Identify which cell holds the provided text, then report its (X, Y) central coordinate. 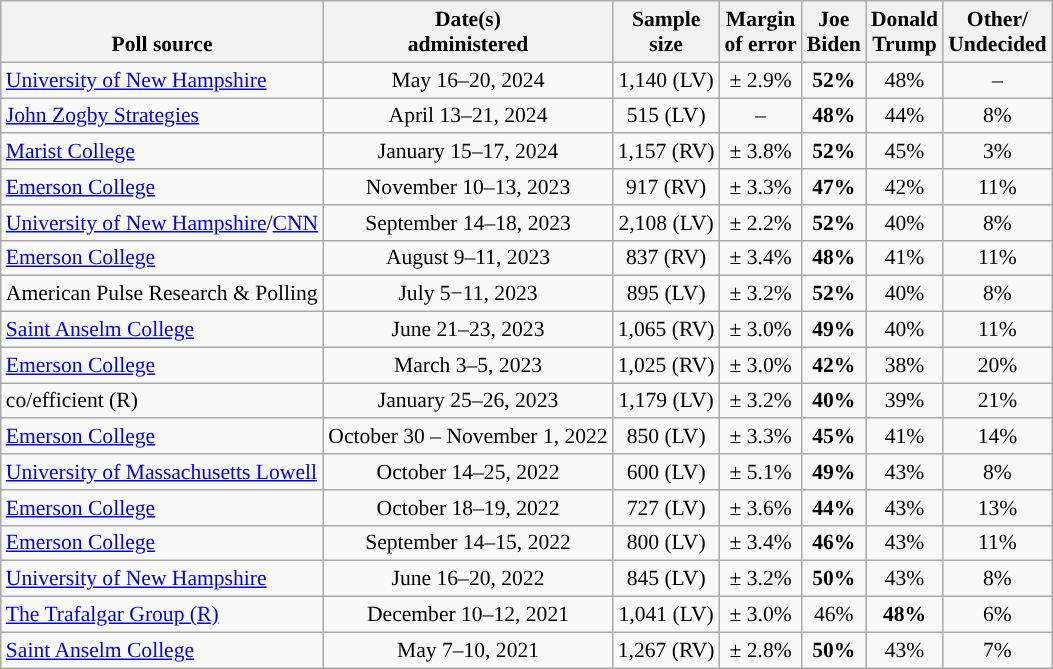
1,041 (LV) (666, 615)
October 14–25, 2022 (468, 472)
895 (LV) (666, 294)
1,267 (RV) (666, 650)
May 16–20, 2024 (468, 80)
727 (LV) (666, 508)
Date(s)administered (468, 32)
October 30 – November 1, 2022 (468, 437)
837 (RV) (666, 258)
JoeBiden (834, 32)
April 13–21, 2024 (468, 116)
600 (LV) (666, 472)
14% (997, 437)
± 2.8% (760, 650)
21% (997, 401)
39% (904, 401)
± 3.6% (760, 508)
± 2.2% (760, 223)
1,025 (RV) (666, 365)
1,179 (LV) (666, 401)
September 14–15, 2022 (468, 543)
December 10–12, 2021 (468, 615)
Samplesize (666, 32)
September 14–18, 2023 (468, 223)
± 5.1% (760, 472)
October 18–19, 2022 (468, 508)
January 15–17, 2024 (468, 152)
20% (997, 365)
845 (LV) (666, 579)
2,108 (LV) (666, 223)
± 2.9% (760, 80)
6% (997, 615)
917 (RV) (666, 187)
1,157 (RV) (666, 152)
Marist College (162, 152)
Other/Undecided (997, 32)
± 3.8% (760, 152)
John Zogby Strategies (162, 116)
38% (904, 365)
Marginof error (760, 32)
DonaldTrump (904, 32)
co/efficient (R) (162, 401)
July 5−11, 2023 (468, 294)
January 25–26, 2023 (468, 401)
May 7–10, 2021 (468, 650)
13% (997, 508)
June 21–23, 2023 (468, 330)
University of Massachusetts Lowell (162, 472)
850 (LV) (666, 437)
August 9–11, 2023 (468, 258)
7% (997, 650)
November 10–13, 2023 (468, 187)
Poll source (162, 32)
47% (834, 187)
3% (997, 152)
1,065 (RV) (666, 330)
1,140 (LV) (666, 80)
American Pulse Research & Polling (162, 294)
March 3–5, 2023 (468, 365)
515 (LV) (666, 116)
The Trafalgar Group (R) (162, 615)
University of New Hampshire/CNN (162, 223)
June 16–20, 2022 (468, 579)
800 (LV) (666, 543)
